Output the (x, y) coordinate of the center of the cell containing the given text.  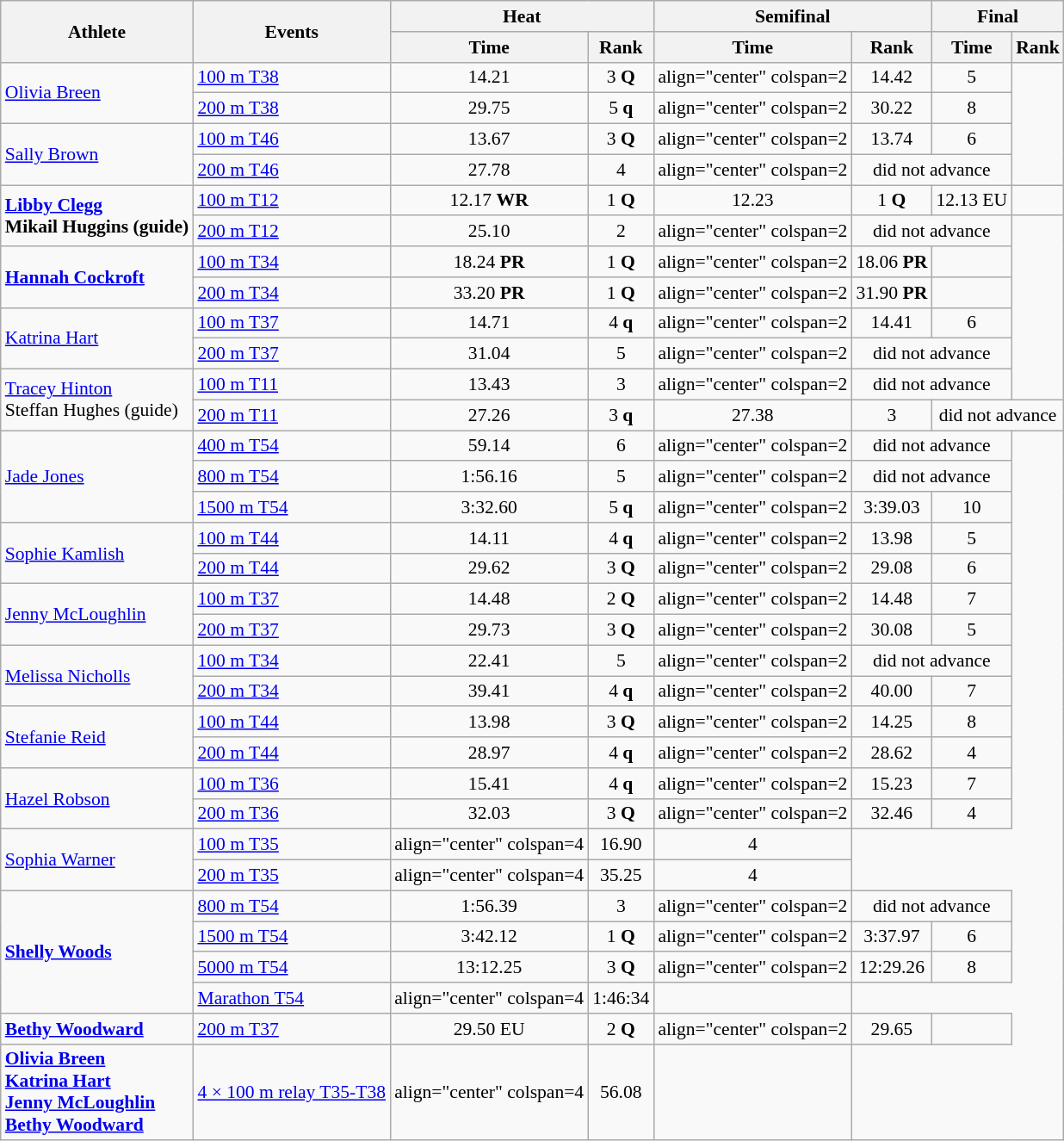
100 m T35 (291, 845)
16.90 (621, 845)
Jenny McLoughlin (97, 615)
18.24 PR (489, 262)
Stefanie Reid (97, 737)
1:56.39 (489, 906)
Sophie Kamlish (97, 553)
Athlete (97, 31)
Final (997, 16)
Melissa Nicholls (97, 675)
13.67 (489, 140)
Katrina Hart (97, 338)
1:46:34 (621, 998)
Events (291, 31)
32.46 (892, 814)
4 × 100 m relay T35-T38 (291, 1092)
12:29.26 (892, 968)
100 m T11 (291, 385)
12.17 WR (489, 201)
29.73 (489, 630)
14.21 (489, 78)
200 m T35 (291, 876)
Sophia Warner (97, 859)
1:56.16 (489, 477)
13.74 (892, 140)
Libby CleggMikail Huggins (guide) (97, 215)
30.08 (892, 630)
200 m T38 (291, 109)
10 (971, 507)
Hannah Cockroft (97, 277)
3:42.12 (489, 937)
14.25 (892, 722)
200 m T46 (291, 170)
200 m T11 (291, 415)
29.08 (892, 568)
Semifinal (792, 16)
14.71 (489, 323)
Hazel Robson (97, 799)
Jade Jones (97, 477)
22.41 (489, 660)
Marathon T54 (291, 998)
14.41 (892, 323)
56.08 (621, 1092)
25.10 (489, 232)
200 m T12 (291, 232)
Sally Brown (97, 155)
35.25 (621, 876)
27.38 (752, 415)
29.62 (489, 568)
400 m T54 (291, 446)
29.50 EU (489, 1029)
29.75 (489, 109)
32.03 (489, 814)
28.62 (892, 753)
Shelly Woods (97, 952)
3 q (621, 415)
100 m T36 (291, 784)
Olivia Breen (97, 93)
100 m T12 (291, 201)
18.06 PR (892, 262)
27.26 (489, 415)
39.41 (489, 691)
Heat (522, 16)
30.22 (892, 109)
40.00 (892, 691)
13:12.25 (489, 968)
28.97 (489, 753)
31.90 PR (892, 293)
Olivia BreenKatrina HartJenny McLoughlinBethy Woodward (97, 1092)
27.78 (489, 170)
100 m T38 (291, 78)
Tracey HintonSteffan Hughes (guide) (97, 400)
3:39.03 (892, 507)
12.13 EU (971, 201)
14.42 (892, 78)
12.23 (752, 201)
15.23 (892, 784)
200 m T36 (291, 814)
5000 m T54 (291, 968)
2 (621, 232)
33.20 PR (489, 293)
29.65 (892, 1029)
3:37.97 (892, 937)
31.04 (489, 354)
Bethy Woodward (97, 1029)
3:32.60 (489, 507)
13.43 (489, 385)
100 m T46 (291, 140)
59.14 (489, 446)
15.41 (489, 784)
14.11 (489, 538)
